Capture the cell that displays the provided text and extract its (X, Y) central coordinate. 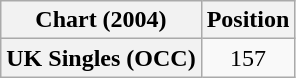
UK Singles (OCC) (101, 58)
Position (248, 20)
157 (248, 58)
Chart (2004) (101, 20)
